Detect which cell encompasses the target text, then output its [X, Y] center coordinate. 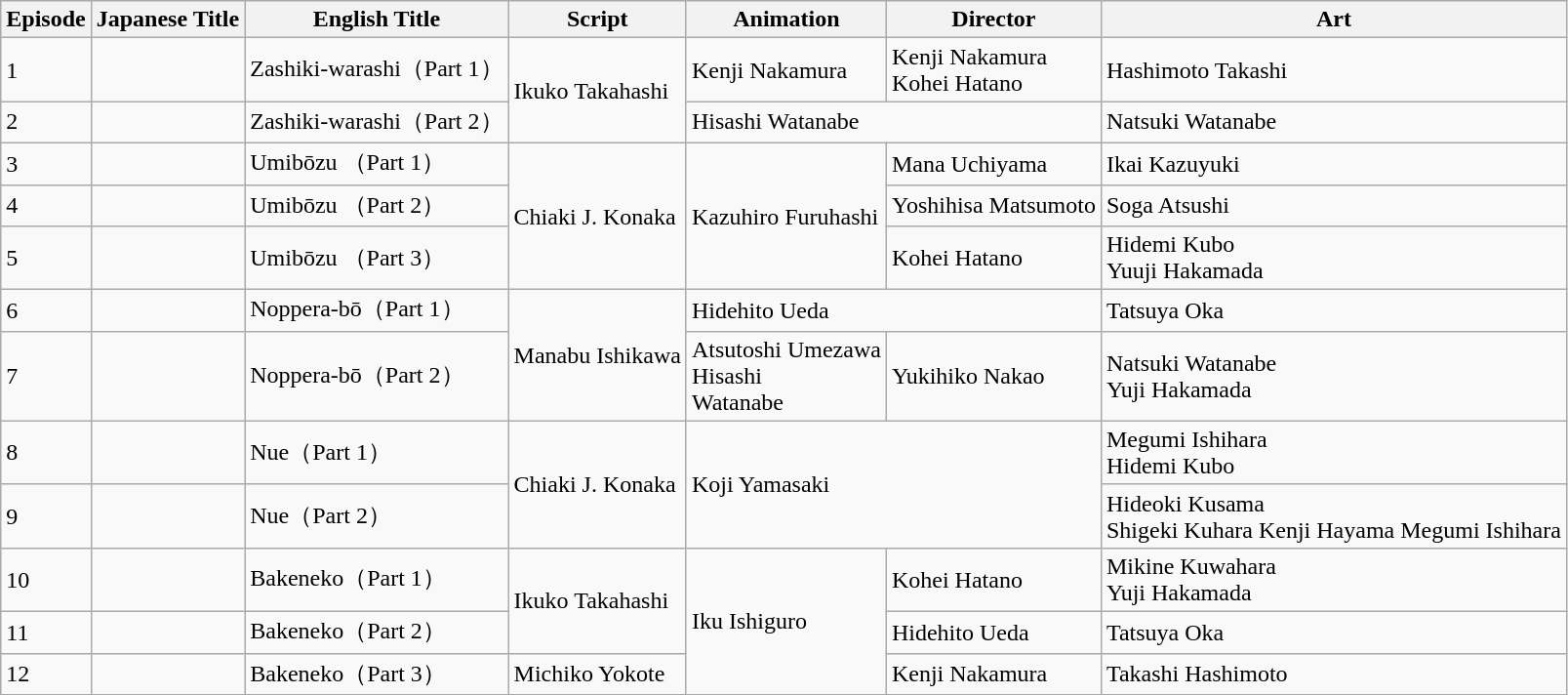
6 [46, 310]
Episode [46, 20]
Koji Yamasaki [894, 484]
Nue（Part 1） [377, 453]
Michiko Yokote [597, 674]
English Title [377, 20]
Takashi Hashimoto [1333, 674]
Noppera-bō（Part 1） [377, 310]
Megumi IshiharaHidemi Kubo [1333, 453]
10 [46, 580]
Japanese Title [168, 20]
Iku Ishiguro [786, 621]
1 [46, 70]
Kenji NakamuraKohei Hatano [993, 70]
Kazuhiro Furuhashi [786, 216]
Umibōzu （Part 2） [377, 205]
Zashiki-warashi（Part 1） [377, 70]
Hidemi KuboYuuji Hakamada [1333, 258]
8 [46, 453]
Natsuki Watanabe [1333, 123]
9 [46, 515]
11 [46, 633]
Nue（Part 2） [377, 515]
Yoshihisa Matsumoto [993, 205]
Umibōzu （Part 1） [377, 164]
Director [993, 20]
5 [46, 258]
Ikai Kazuyuki [1333, 164]
Hideoki KusamaShigeki Kuhara Kenji Hayama Megumi Ishihara [1333, 515]
Manabu Ishikawa [597, 355]
7 [46, 376]
Mikine KuwaharaYuji Hakamada [1333, 580]
Atsutoshi UmezawaHisashiWatanabe [786, 376]
3 [46, 164]
Bakeneko（Part 3） [377, 674]
Bakeneko（Part 1） [377, 580]
Animation [786, 20]
2 [46, 123]
12 [46, 674]
Mana Uchiyama [993, 164]
Noppera-bō（Part 2） [377, 376]
Zashiki-warashi（Part 2） [377, 123]
Hisashi Watanabe [894, 123]
Umibōzu （Part 3） [377, 258]
Bakeneko（Part 2） [377, 633]
Natsuki WatanabeYuji Hakamada [1333, 376]
Yukihiko Nakao [993, 376]
Hashimoto Takashi [1333, 70]
4 [46, 205]
Script [597, 20]
Soga Atsushi [1333, 205]
Art [1333, 20]
